Search for the cell housing the specified text and yield its (x, y) center coordinate. 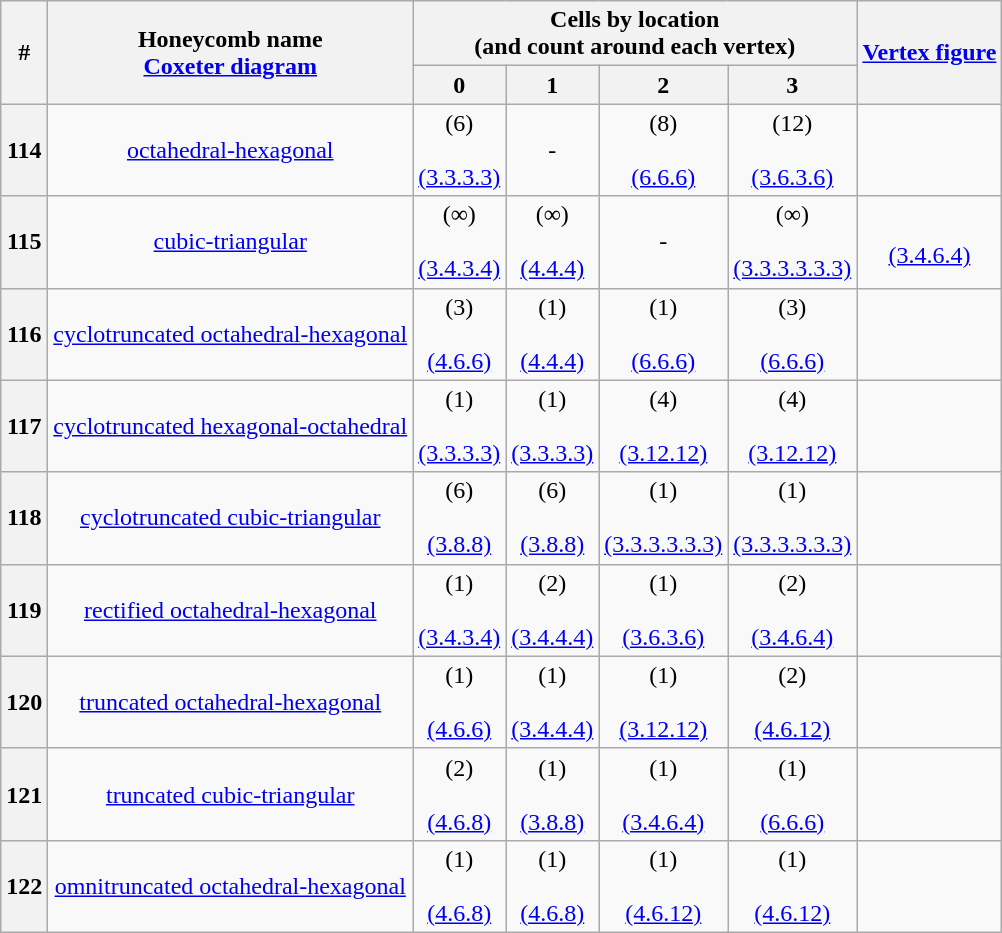
(1)(4.4.4) (552, 334)
(1)(4.6.6) (460, 702)
(∞)(3.4.3.4) (460, 242)
(2)(4.6.8) (460, 794)
(12)(3.6.3.6) (792, 150)
(1)(3.4.6.4) (664, 794)
(2)(4.6.12) (792, 702)
119 (24, 610)
truncated cubic-triangular (230, 794)
(2)(3.4.6.4) (792, 610)
1 (552, 85)
116 (24, 334)
115 (24, 242)
(1)(3.8.8) (552, 794)
cyclotruncated octahedral-hexagonal (230, 334)
120 (24, 702)
(6)(3.3.3.3) (460, 150)
114 (24, 150)
(3)(6.6.6) (792, 334)
octahedral-hexagonal (230, 150)
(1)(3.4.3.4) (460, 610)
Cells by location(and count around each vertex) (635, 34)
rectified octahedral-hexagonal (230, 610)
118 (24, 518)
(∞)(4.4.4) (552, 242)
(8)(6.6.6) (664, 150)
cyclotruncated cubic-triangular (230, 518)
117 (24, 426)
3 (792, 85)
(1)(3.4.4.4) (552, 702)
omnitruncated octahedral-hexagonal (230, 886)
# (24, 52)
cubic-triangular (230, 242)
2 (664, 85)
(1)(3.6.3.6) (664, 610)
Vertex figure (930, 52)
cyclotruncated hexagonal-octahedral (230, 426)
Honeycomb nameCoxeter diagram (230, 52)
0 (460, 85)
122 (24, 886)
(1)(3.12.12) (664, 702)
(3)(4.6.6) (460, 334)
(3.4.6.4) (930, 242)
truncated octahedral-hexagonal (230, 702)
(2)(3.4.4.4) (552, 610)
121 (24, 794)
(∞)(3.3.3.3.3.3) (792, 242)
